Find where the given text appears and provide that cell's center as (X, Y) coordinate. 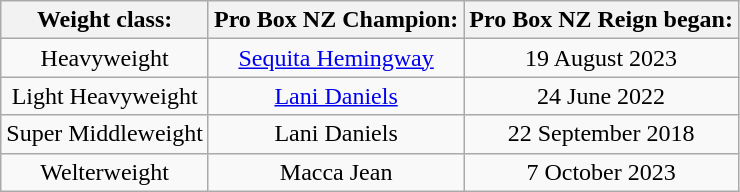
Welterweight (105, 172)
Weight class: (105, 20)
Super Middleweight (105, 134)
Light Heavyweight (105, 96)
Macca Jean (336, 172)
Heavyweight (105, 58)
Sequita Hemingway (336, 58)
19 August 2023 (602, 58)
7 October 2023 (602, 172)
24 June 2022 (602, 96)
Pro Box NZ Champion: (336, 20)
22 September 2018 (602, 134)
Pro Box NZ Reign began: (602, 20)
